From the cell containing the given text, extract its center point as [X, Y] coordinate. 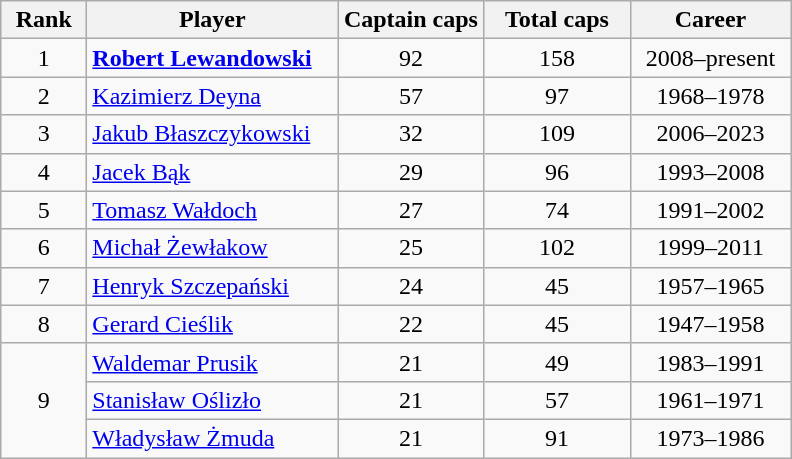
Player [212, 20]
24 [411, 286]
1973–1986 [710, 438]
27 [411, 210]
74 [557, 210]
1999–2011 [710, 248]
Stanisław Oślizło [212, 400]
109 [557, 134]
1991–2002 [710, 210]
2008–present [710, 58]
96 [557, 172]
158 [557, 58]
25 [411, 248]
1957–1965 [710, 286]
92 [411, 58]
1947–1958 [710, 324]
2006–2023 [710, 134]
9 [44, 400]
7 [44, 286]
6 [44, 248]
Robert Lewandowski [212, 58]
91 [557, 438]
Career [710, 20]
1968–1978 [710, 96]
Total caps [557, 20]
4 [44, 172]
Rank [44, 20]
32 [411, 134]
Jakub Błaszczykowski [212, 134]
29 [411, 172]
1 [44, 58]
Władysław Żmuda [212, 438]
102 [557, 248]
5 [44, 210]
Michał Żewłakow [212, 248]
2 [44, 96]
1961–1971 [710, 400]
49 [557, 362]
Jacek Bąk [212, 172]
22 [411, 324]
3 [44, 134]
Henryk Szczepański [212, 286]
1983–1991 [710, 362]
Gerard Cieślik [212, 324]
1993–2008 [710, 172]
Tomasz Wałdoch [212, 210]
Kazimierz Deyna [212, 96]
Captain caps [411, 20]
97 [557, 96]
Waldemar Prusik [212, 362]
8 [44, 324]
